Capture the cell that displays the provided text and extract its [x, y] central coordinate. 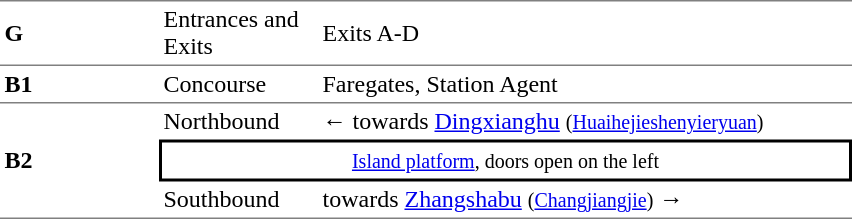
Entrances and Exits [238, 33]
Northbound [238, 122]
Faregates, Station Agent [585, 85]
Island platform, doors open on the left [506, 161]
← towards Dingxianghu (Huaihejieshenyieryuan) [585, 122]
Concourse [238, 85]
B1 [80, 85]
G [80, 33]
Exits A-D [585, 33]
